Output the [X, Y] coordinate of the center of the cell containing the given text.  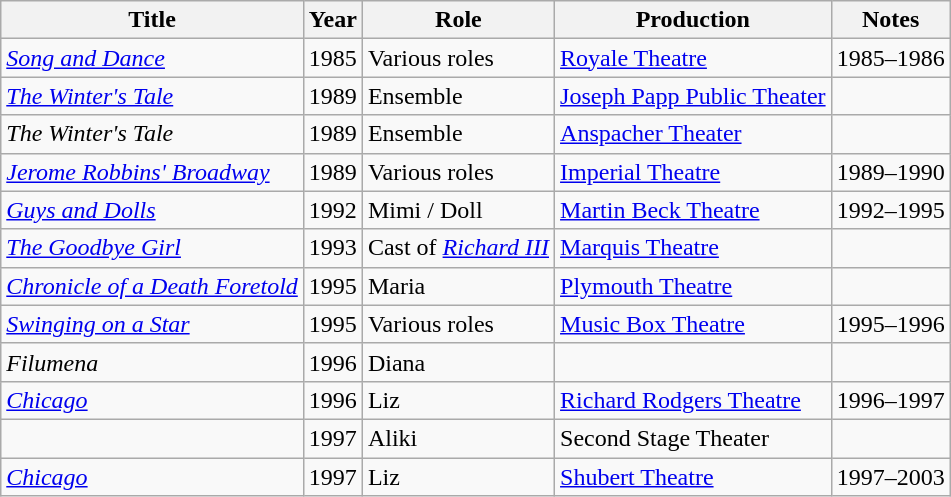
Role [458, 20]
Anspacher Theater [694, 134]
Marquis Theatre [694, 248]
Production [694, 20]
Plymouth Theatre [694, 286]
Mimi / Doll [458, 210]
Aliki [458, 438]
1996–1997 [890, 400]
Jerome Robbins' Broadway [152, 172]
1997–2003 [890, 477]
Imperial Theatre [694, 172]
Notes [890, 20]
Second Stage Theater [694, 438]
Swinging on a Star [152, 324]
The Goodbye Girl [152, 248]
1989–1990 [890, 172]
Chronicle of a Death Foretold [152, 286]
Diana [458, 362]
Royale Theatre [694, 58]
1985 [332, 58]
Cast of Richard III [458, 248]
Maria [458, 286]
Guys and Dolls [152, 210]
1985–1986 [890, 58]
1993 [332, 248]
Martin Beck Theatre [694, 210]
Song and Dance [152, 58]
1995–1996 [890, 324]
1992 [332, 210]
Filumena [152, 362]
Joseph Papp Public Theater [694, 96]
Shubert Theatre [694, 477]
Richard Rodgers Theatre [694, 400]
Title [152, 20]
Music Box Theatre [694, 324]
Year [332, 20]
1992–1995 [890, 210]
